Locate the cell with the specified text and output its [X, Y] center coordinate. 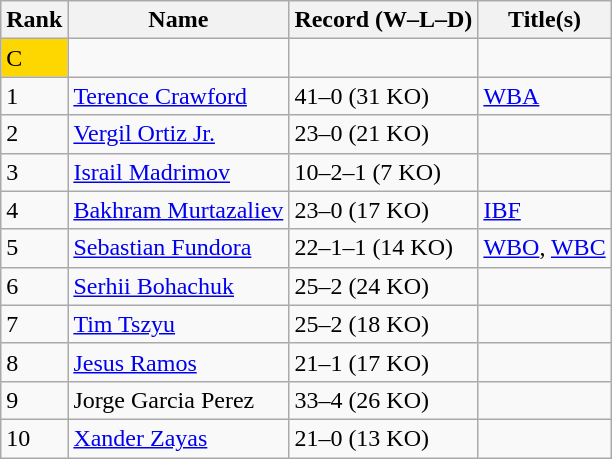
23–0 (21 KO) [384, 134]
41–0 (31 KO) [384, 96]
2 [34, 134]
IBF [544, 210]
8 [34, 362]
25–2 (18 KO) [384, 324]
23–0 (17 KO) [384, 210]
Xander Zayas [178, 438]
C [34, 58]
10 [34, 438]
Israil Madrimov [178, 172]
Jorge Garcia Perez [178, 400]
Terence Crawford [178, 96]
4 [34, 210]
21–1 (17 KO) [384, 362]
22–1–1 (14 KO) [384, 248]
Tim Tszyu [178, 324]
Name [178, 20]
7 [34, 324]
6 [34, 286]
10–2–1 (7 KO) [384, 172]
Title(s) [544, 20]
WBA [544, 96]
1 [34, 96]
25–2 (24 KO) [384, 286]
Sebastian Fundora [178, 248]
33–4 (26 KO) [384, 400]
5 [34, 248]
9 [34, 400]
21–0 (13 KO) [384, 438]
Serhii Bohachuk [178, 286]
Jesus Ramos [178, 362]
Bakhram Murtazaliev [178, 210]
WBO, WBC [544, 248]
Record (W–L–D) [384, 20]
3 [34, 172]
Vergil Ortiz Jr. [178, 134]
Rank [34, 20]
